Output the [x, y] coordinate of the center of the cell containing the given text.  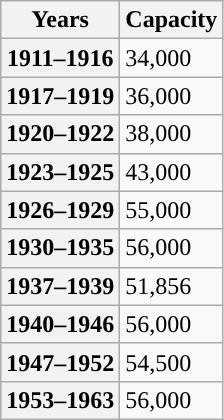
1953–1963 [60, 400]
51,856 [172, 286]
38,000 [172, 134]
Years [60, 20]
1923–1925 [60, 172]
1917–1919 [60, 96]
1920–1922 [60, 134]
1947–1952 [60, 362]
36,000 [172, 96]
1940–1946 [60, 324]
55,000 [172, 210]
Capacity [172, 20]
1926–1929 [60, 210]
1930–1935 [60, 248]
54,500 [172, 362]
43,000 [172, 172]
1937–1939 [60, 286]
34,000 [172, 58]
1911–1916 [60, 58]
